Determine the [x, y] coordinate at the center of the cell enclosing the given text.  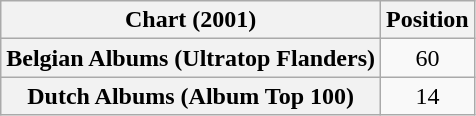
60 [428, 58]
Belgian Albums (Ultratop Flanders) [191, 58]
Chart (2001) [191, 20]
14 [428, 96]
Dutch Albums (Album Top 100) [191, 96]
Position [428, 20]
